Locate the cell with the specified text and output its (x, y) center coordinate. 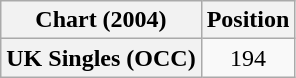
Position (248, 20)
Chart (2004) (101, 20)
UK Singles (OCC) (101, 58)
194 (248, 58)
